Return [x, y] of the center of cell containing provided text 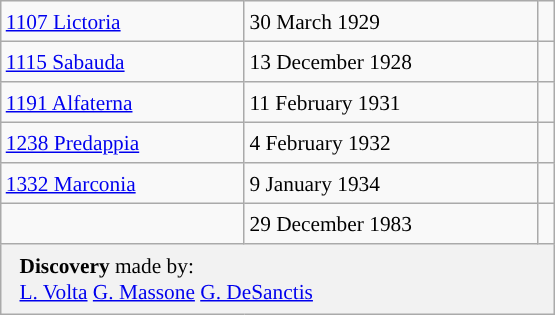
1332 Marconia [123, 184]
30 March 1929 [390, 22]
11 February 1931 [390, 102]
29 December 1983 [390, 224]
Discovery made by: L. Volta G. Massone G. DeSanctis [278, 279]
4 February 1932 [390, 144]
1107 Lictoria [123, 22]
9 January 1934 [390, 184]
1191 Alfaterna [123, 102]
1115 Sabauda [123, 62]
1238 Predappia [123, 144]
13 December 1928 [390, 62]
